For the text-containing cell, return its midpoint in (x, y) coordinate format. 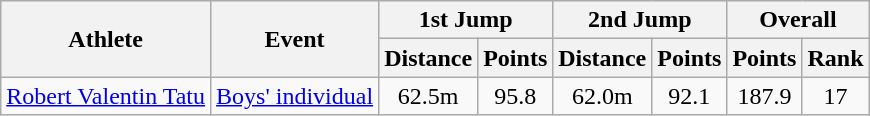
62.0m (602, 96)
92.1 (690, 96)
Event (295, 39)
Athlete (106, 39)
Overall (798, 20)
Boys' individual (295, 96)
2nd Jump (640, 20)
187.9 (764, 96)
17 (836, 96)
Robert Valentin Tatu (106, 96)
95.8 (516, 96)
Rank (836, 58)
62.5m (428, 96)
1st Jump (466, 20)
